Search for the cell housing the specified text and yield its (X, Y) center coordinate. 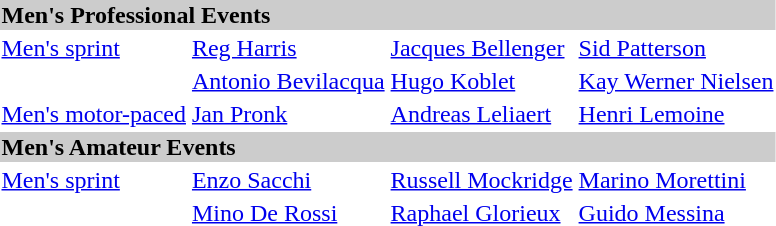
Men's Professional Events (388, 15)
Men's Amateur Events (388, 147)
Jacques Bellenger (482, 48)
Hugo Koblet (482, 81)
Russell Mockridge (482, 180)
Henri Lemoine (676, 114)
Enzo Sacchi (288, 180)
Reg Harris (288, 48)
Antonio Bevilacqua (288, 81)
Marino Morettini (676, 180)
Jan Pronk (288, 114)
Men's motor-paced (94, 114)
Sid Patterson (676, 48)
Kay Werner Nielsen (676, 81)
Andreas Leliaert (482, 114)
